Determine the [X, Y] coordinate at the center of the cell enclosing the given text.  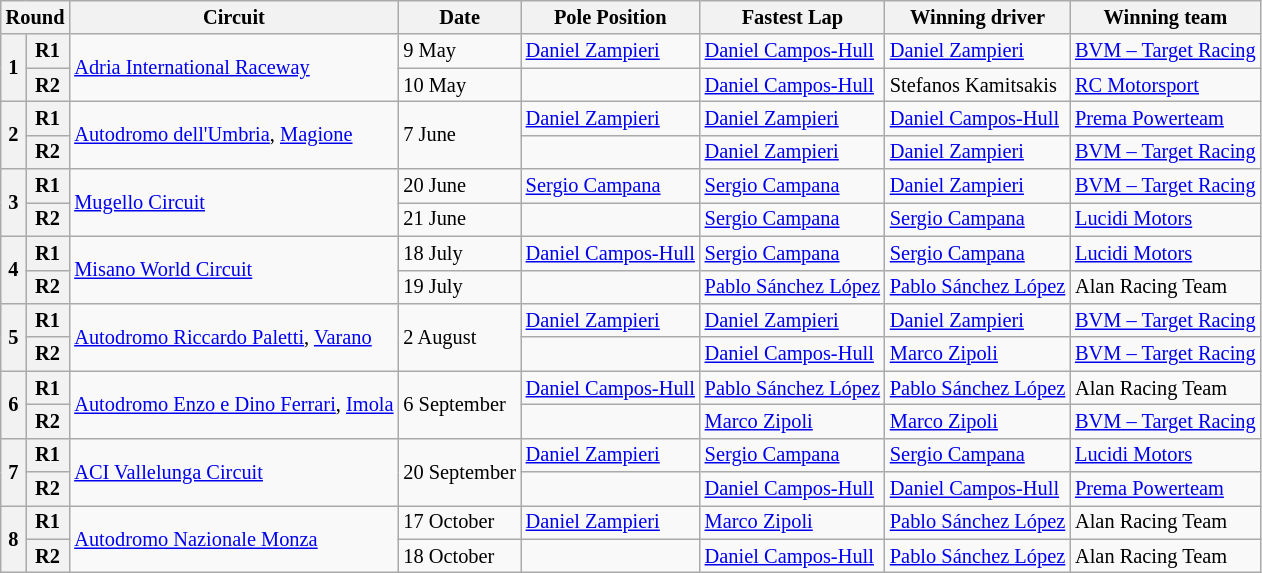
Fastest Lap [792, 17]
Misano World Circuit [234, 270]
Adria International Raceway [234, 68]
20 June [459, 186]
Mugello Circuit [234, 202]
18 July [459, 253]
1 [14, 68]
Autodromo dell'Umbria, Magione [234, 134]
10 May [459, 85]
19 July [459, 287]
RC Motorsport [1165, 85]
8 [14, 538]
3 [14, 202]
21 June [459, 219]
7 June [459, 134]
Autodromo Nazionale Monza [234, 538]
Circuit [234, 17]
6 September [459, 404]
2 [14, 134]
Autodromo Riccardo Paletti, Varano [234, 336]
7 [14, 472]
20 September [459, 472]
6 [14, 404]
Autodromo Enzo e Dino Ferrari, Imola [234, 404]
2 August [459, 336]
Stefanos Kamitsakis [978, 85]
Pole Position [610, 17]
Round [36, 17]
18 October [459, 556]
ACI Vallelunga Circuit [234, 472]
Winning team [1165, 17]
9 May [459, 51]
4 [14, 270]
Winning driver [978, 17]
5 [14, 336]
17 October [459, 522]
Date [459, 17]
